Return the (X, Y) coordinate for the center point of the cell that contains the specified text.  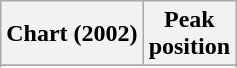
Chart (2002) (72, 34)
Peakposition (189, 34)
